Detect which cell encompasses the target text, then output its [X, Y] center coordinate. 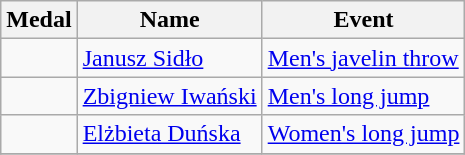
Medal [39, 20]
Name [170, 20]
Event [364, 20]
Men's javelin throw [364, 58]
Women's long jump [364, 134]
Zbigniew Iwański [170, 96]
Janusz Sidło [170, 58]
Elżbieta Duńska [170, 134]
Men's long jump [364, 96]
